Pinpoint the cell where the given text exists, returning its [X, Y] midpoint coordinate. 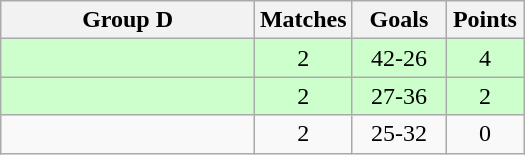
Matches [303, 20]
27-36 [399, 96]
0 [486, 134]
Goals [399, 20]
25-32 [399, 134]
42-26 [399, 58]
Group D [128, 20]
4 [486, 58]
Points [486, 20]
